Provide the (x, y) coordinate of the cell's center where the given text is located.  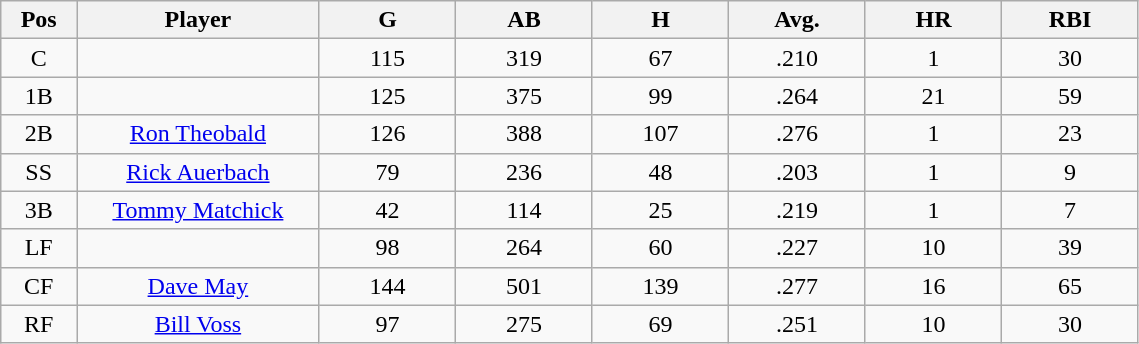
114 (524, 210)
275 (524, 324)
319 (524, 58)
C (39, 58)
23 (1070, 134)
25 (660, 210)
H (660, 20)
236 (524, 172)
G (387, 20)
Dave May (198, 286)
501 (524, 286)
1B (39, 96)
Player (198, 20)
Ron Theobald (198, 134)
97 (387, 324)
Pos (39, 20)
.277 (797, 286)
CF (39, 286)
125 (387, 96)
.203 (797, 172)
RF (39, 324)
.227 (797, 248)
139 (660, 286)
388 (524, 134)
7 (1070, 210)
Rick Auerbach (198, 172)
.210 (797, 58)
2B (39, 134)
39 (1070, 248)
98 (387, 248)
16 (933, 286)
107 (660, 134)
HR (933, 20)
AB (524, 20)
264 (524, 248)
.219 (797, 210)
144 (387, 286)
SS (39, 172)
69 (660, 324)
.264 (797, 96)
RBI (1070, 20)
59 (1070, 96)
9 (1070, 172)
Bill Voss (198, 324)
LF (39, 248)
79 (387, 172)
375 (524, 96)
99 (660, 96)
60 (660, 248)
.276 (797, 134)
48 (660, 172)
3B (39, 210)
Tommy Matchick (198, 210)
115 (387, 58)
67 (660, 58)
21 (933, 96)
.251 (797, 324)
65 (1070, 286)
Avg. (797, 20)
126 (387, 134)
42 (387, 210)
